Return (X, Y) of the center of cell containing provided text 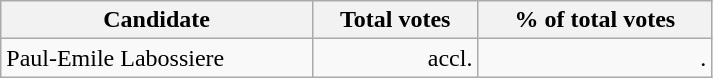
Total votes (396, 20)
. (595, 58)
Candidate (157, 20)
accl. (396, 58)
% of total votes (595, 20)
Paul-Emile Labossiere (157, 58)
